Return the [x, y] coordinate for the center point of the cell that contains the specified text.  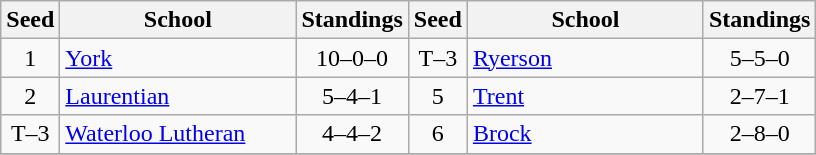
5 [438, 96]
Laurentian [178, 96]
5–5–0 [759, 58]
2–8–0 [759, 134]
1 [30, 58]
5–4–1 [352, 96]
York [178, 58]
Brock [585, 134]
6 [438, 134]
10–0–0 [352, 58]
Waterloo Lutheran [178, 134]
2 [30, 96]
4–4–2 [352, 134]
Ryerson [585, 58]
Trent [585, 96]
2–7–1 [759, 96]
